Determine the [X, Y] coordinate at the center of the cell enclosing the given text.  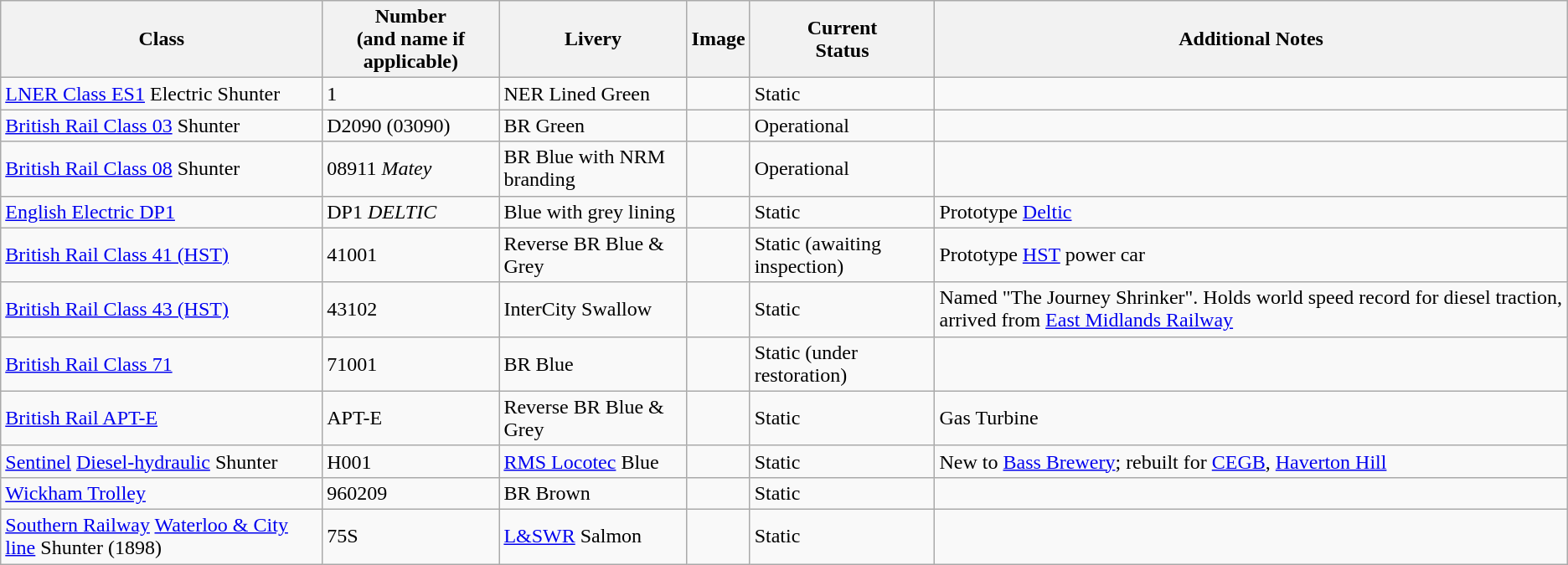
1 [410, 94]
D2090 (03090) [410, 126]
960209 [410, 493]
Prototype Deltic [1251, 212]
APT-E [410, 419]
British Rail Class 71 [162, 363]
BR Blue [593, 363]
Number(and name if applicable) [410, 39]
Blue with grey lining [593, 212]
Named "The Journey Shrinker". Holds world speed record for diesel traction, arrived from East Midlands Railway [1251, 310]
British Rail APT-E [162, 419]
Image [719, 39]
Class [162, 39]
Southern Railway Waterloo & City line Shunter (1898) [162, 536]
British Rail Class 03 Shunter [162, 126]
British Rail Class 08 Shunter [162, 169]
BR Blue with NRM branding [593, 169]
BR Brown [593, 493]
L&SWR Salmon [593, 536]
Additional Notes [1251, 39]
43102 [410, 310]
71001 [410, 363]
Static (awaiting inspection) [843, 254]
British Rail Class 41 (HST) [162, 254]
Livery [593, 39]
BR Green [593, 126]
English Electric DP1 [162, 212]
Prototype HST power car [1251, 254]
British Rail Class 43 (HST) [162, 310]
New to Bass Brewery; rebuilt for CEGB, Haverton Hill [1251, 461]
H001 [410, 461]
Static (under restoration) [843, 363]
08911 Matey [410, 169]
CurrentStatus [843, 39]
Sentinel Diesel-hydraulic Shunter [162, 461]
RMS Locotec Blue [593, 461]
Wickham Trolley [162, 493]
NER Lined Green [593, 94]
DP1 DELTIC [410, 212]
Gas Turbine [1251, 419]
75S [410, 536]
LNER Class ES1 Electric Shunter [162, 94]
41001 [410, 254]
InterCity Swallow [593, 310]
